From the cell containing the given text, extract its center point as [X, Y] coordinate. 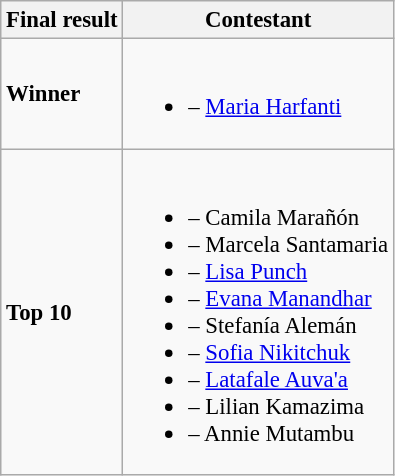
– Maria Harfanti [258, 94]
Winner [62, 94]
Contestant [258, 20]
Final result [62, 20]
Top 10 [62, 312]
